Pinpoint the cell where the given text exists, returning its (x, y) midpoint coordinate. 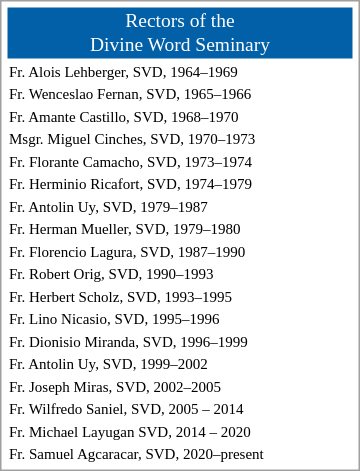
Fr. Robert Orig, SVD, 1990–1993 (180, 274)
Fr. Herman Mueller, SVD, 1979–1980 (180, 229)
Fr. Florante Camacho, SVD, 1973–1974 (180, 162)
Fr. Herbert Scholz, SVD, 1993–1995 (180, 296)
Fr. Wenceslao Fernan, SVD, 1965–1966 (180, 94)
Fr. Antolin Uy, SVD, 1979–1987 (180, 206)
Rectors of the Divine Word Seminary (180, 34)
Fr. Michael Layugan SVD, 2014 – 2020 (180, 432)
Fr. Joseph Miras, SVD, 2002–2005 (180, 386)
Fr. Samuel Agcaracar, SVD, 2020–present (180, 454)
Fr. Wilfredo Saniel, SVD, 2005 – 2014 (180, 409)
Fr. Alois Lehberger, SVD, 1964–1969 (180, 72)
Fr. Antolin Uy, SVD, 1999–2002 (180, 364)
Fr. Dionisio Miranda, SVD, 1996–1999 (180, 342)
Fr. Lino Nicasio, SVD, 1995–1996 (180, 319)
Msgr. Miguel Cinches, SVD, 1970–1973 (180, 139)
Fr. Florencio Lagura, SVD, 1987–1990 (180, 252)
Fr. Amante Castillo, SVD, 1968–1970 (180, 116)
Fr. Herminio Ricafort, SVD, 1974–1979 (180, 184)
